Find where the given text appears and provide that cell's center as [x, y] coordinate. 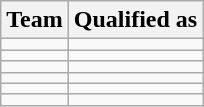
Team [35, 20]
Qualified as [135, 20]
